Extract the [x, y] coordinate from the center of the cell holding the provided text.  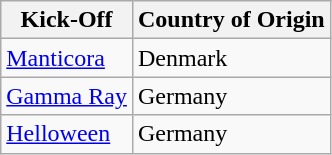
Kick-Off [67, 20]
Denmark [231, 58]
Manticora [67, 58]
Gamma Ray [67, 96]
Country of Origin [231, 20]
Helloween [67, 134]
